Provide the (X, Y) coordinate of the cell's center where the given text is located.  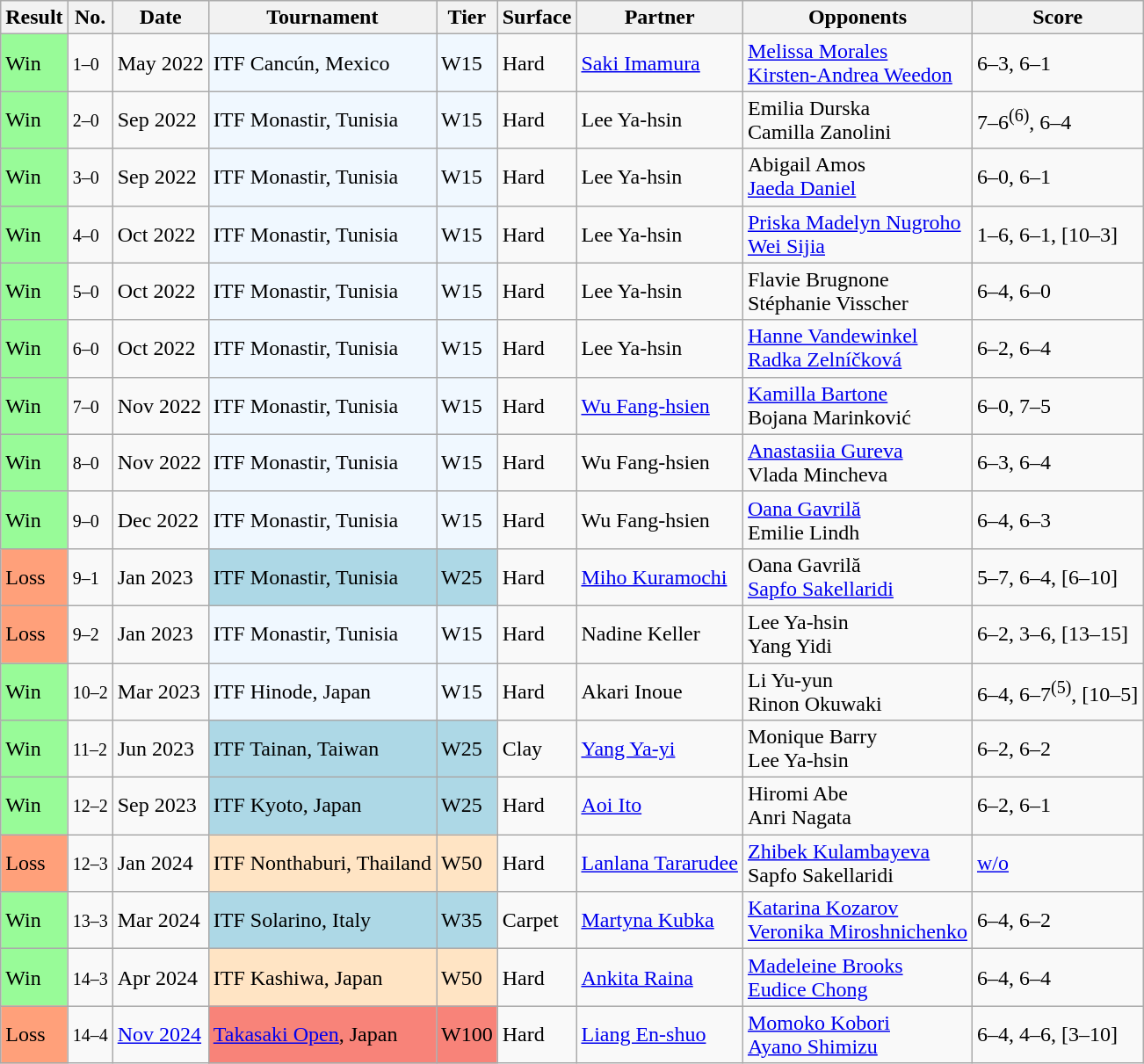
14–3 (90, 977)
Hiromi Abe Anri Nagata (858, 807)
7–0 (90, 406)
6–4, 6–3 (1057, 520)
6–2, 6–4 (1057, 348)
7–6(6), 6–4 (1057, 119)
Hanne Vandewinkel Radka Zelníčková (858, 348)
Akari Inoue (659, 691)
Partner (659, 18)
10–2 (90, 691)
Abigail Amos Jaeda Daniel (858, 177)
6–2, 6–1 (1057, 807)
Nov 2024 (160, 1035)
Result (34, 18)
Ankita Raina (659, 977)
ITF Kashiwa, Japan (322, 977)
W35 (467, 921)
Li Yu-yun Rinon Okuwaki (858, 691)
Aoi Ito (659, 807)
9–1 (90, 576)
2–0 (90, 119)
Kamilla Bartone Bojana Marinković (858, 406)
Carpet (537, 921)
Saki Imamura (659, 63)
Oana Gavrilă Emilie Lindh (858, 520)
W100 (467, 1035)
12–2 (90, 807)
w/o (1057, 863)
6–2, 3–6, [13–15] (1057, 634)
ITF Nonthaburi, Thailand (322, 863)
Emilia Durska Camilla Zanolini (858, 119)
Miho Kuramochi (659, 576)
Surface (537, 18)
13–3 (90, 921)
Tournament (322, 18)
Madeleine Brooks Eudice Chong (858, 977)
Mar 2024 (160, 921)
9–2 (90, 634)
Dec 2022 (160, 520)
Jan 2024 (160, 863)
Momoko Kobori Ayano Shimizu (858, 1035)
ITF Kyoto, Japan (322, 807)
5–7, 6–4, [6–10] (1057, 576)
Sep 2023 (160, 807)
12–3 (90, 863)
1–0 (90, 63)
Priska Madelyn Nugroho Wei Sijia (858, 234)
4–0 (90, 234)
ITF Solarino, Italy (322, 921)
14–4 (90, 1035)
ITF Tainan, Taiwan (322, 749)
8–0 (90, 462)
6–2, 6–2 (1057, 749)
ITF Hinode, Japan (322, 691)
Nadine Keller (659, 634)
May 2022 (160, 63)
6–4, 6–0 (1057, 292)
Lanlana Tararudee (659, 863)
Zhibek Kulambayeva Sapfo Sakellaridi (858, 863)
6–4, 6–7(5), [10–5] (1057, 691)
Jun 2023 (160, 749)
6–4, 4–6, [3–10] (1057, 1035)
Oana Gavrilă Sapfo Sakellaridi (858, 576)
No. (90, 18)
Apr 2024 (160, 977)
Flavie Brugnone Stéphanie Visscher (858, 292)
9–0 (90, 520)
Date (160, 18)
6–3, 6–4 (1057, 462)
Score (1057, 18)
6–4, 6–2 (1057, 921)
Clay (537, 749)
Katarina Kozarov Veronika Miroshnichenko (858, 921)
Melissa Morales Kirsten-Andrea Weedon (858, 63)
11–2 (90, 749)
6–0, 7–5 (1057, 406)
Monique Barry Lee Ya-hsin (858, 749)
Yang Ya-yi (659, 749)
6–4, 6–4 (1057, 977)
Martyna Kubka (659, 921)
6–0 (90, 348)
3–0 (90, 177)
ITF Cancún, Mexico (322, 63)
1–6, 6–1, [10–3] (1057, 234)
6–0, 6–1 (1057, 177)
Opponents (858, 18)
Liang En-shuo (659, 1035)
Anastasiia Gureva Vlada Mincheva (858, 462)
5–0 (90, 292)
Mar 2023 (160, 691)
Lee Ya-hsin Yang Yidi (858, 634)
Tier (467, 18)
Takasaki Open, Japan (322, 1035)
6–3, 6–1 (1057, 63)
